Determine the [x, y] coordinate at the center of the cell enclosing the given text.  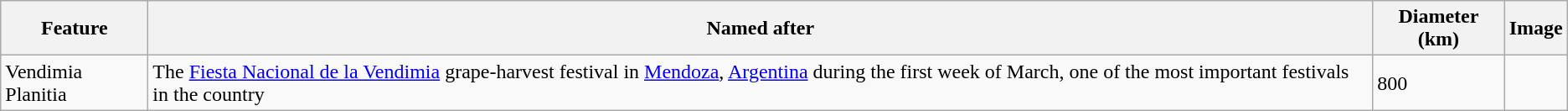
Vendimia Planitia [75, 82]
Diameter (km) [1439, 29]
Named after [761, 29]
Image [1536, 29]
800 [1439, 82]
Feature [75, 29]
